Capture the cell that displays the provided text and extract its (X, Y) central coordinate. 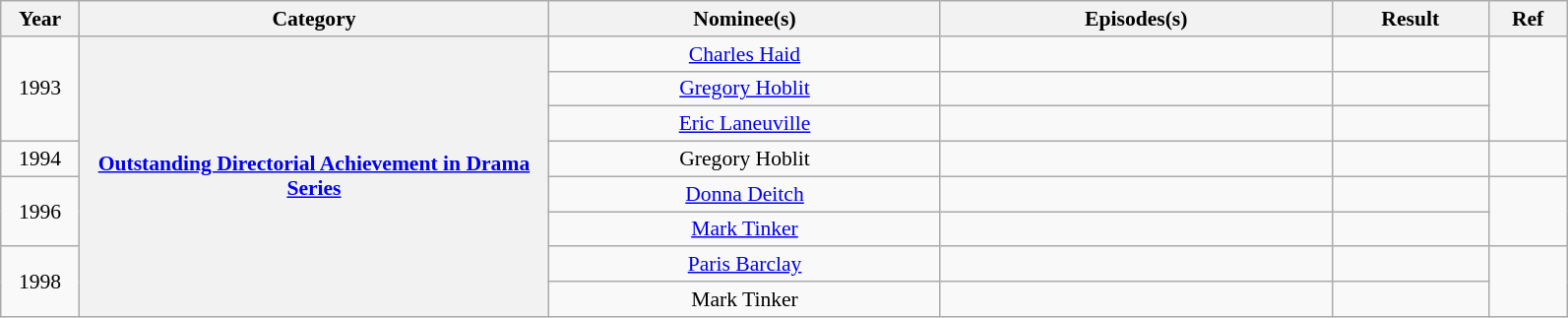
Episodes(s) (1136, 19)
Ref (1528, 19)
Result (1410, 19)
1993 (40, 89)
Paris Barclay (745, 265)
Outstanding Directorial Achievement in Drama Series (313, 177)
1998 (40, 282)
Category (313, 19)
Donna Deitch (745, 194)
Charles Haid (745, 54)
1996 (40, 211)
Nominee(s) (745, 19)
Year (40, 19)
1994 (40, 159)
Eric Laneuville (745, 124)
